Identify which cell holds the provided text, then report its [X, Y] central coordinate. 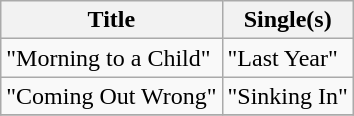
Single(s) [288, 20]
"Coming Out Wrong" [112, 96]
Title [112, 20]
"Morning to a Child" [112, 58]
"Sinking In" [288, 96]
"Last Year" [288, 58]
